Output the [x, y] coordinate of the center of the cell containing the given text.  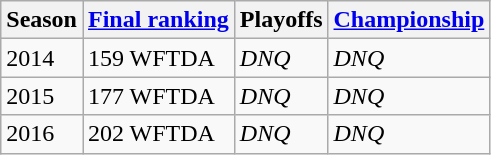
202 WFTDA [158, 134]
159 WFTDA [158, 58]
2016 [42, 134]
2014 [42, 58]
Championship [409, 20]
Playoffs [281, 20]
Season [42, 20]
177 WFTDA [158, 96]
Final ranking [158, 20]
2015 [42, 96]
